Return the (X, Y) coordinate for the center point of the cell that contains the specified text.  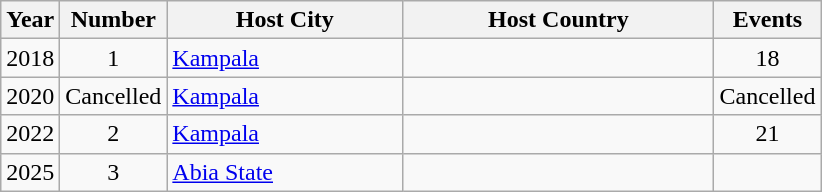
2018 (30, 58)
1 (114, 58)
Number (114, 20)
2020 (30, 96)
Year (30, 20)
Events (768, 20)
21 (768, 134)
Host Country (558, 20)
18 (768, 58)
2025 (30, 172)
3 (114, 172)
Host City (285, 20)
Abia State (285, 172)
2022 (30, 134)
2 (114, 134)
